Search for the cell housing the specified text and yield its (x, y) center coordinate. 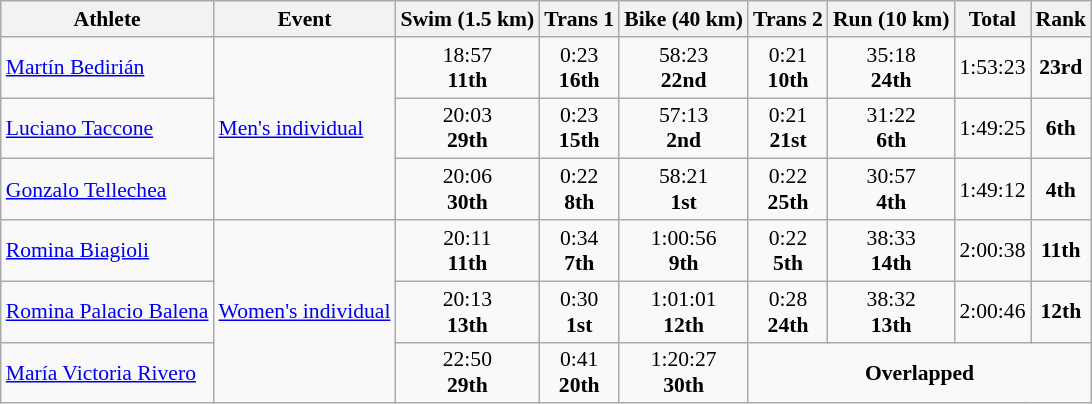
6th (1062, 128)
Romina Palacio Balena (108, 312)
Men's individual (304, 128)
58:211st (684, 190)
Trans 2 (788, 19)
18:5711th (467, 68)
4th (1062, 190)
0:2225th (788, 190)
2:00:46 (992, 312)
1:49:25 (992, 128)
2:00:38 (992, 250)
0:2315th (579, 128)
Event (304, 19)
38:3314th (891, 250)
1:20:2730th (684, 372)
0:347th (579, 250)
Overlapped (920, 372)
35:1824th (891, 68)
Women's individual (304, 312)
20:0329th (467, 128)
0:2110th (788, 68)
0:228th (579, 190)
1:49:12 (992, 190)
22:5029th (467, 372)
58:2322nd (684, 68)
Athlete (108, 19)
57:132nd (684, 128)
20:1111th (467, 250)
23rd (1062, 68)
38:3213th (891, 312)
20:1313th (467, 312)
Martín Bedirián (108, 68)
Trans 1 (579, 19)
12th (1062, 312)
Romina Biagioli (108, 250)
0:2316th (579, 68)
0:2121st (788, 128)
31:226th (891, 128)
Rank (1062, 19)
María Victoria Rivero (108, 372)
1:01:0112th (684, 312)
30:574th (891, 190)
Run (10 km) (891, 19)
0:301st (579, 312)
0:4120th (579, 372)
1:53:23 (992, 68)
Total (992, 19)
Luciano Taccone (108, 128)
Bike (40 km) (684, 19)
11th (1062, 250)
20:0630th (467, 190)
Swim (1.5 km) (467, 19)
1:00:569th (684, 250)
Gonzalo Tellechea (108, 190)
0:225th (788, 250)
0:2824th (788, 312)
